Locate the cell with the specified text and output its [x, y] center coordinate. 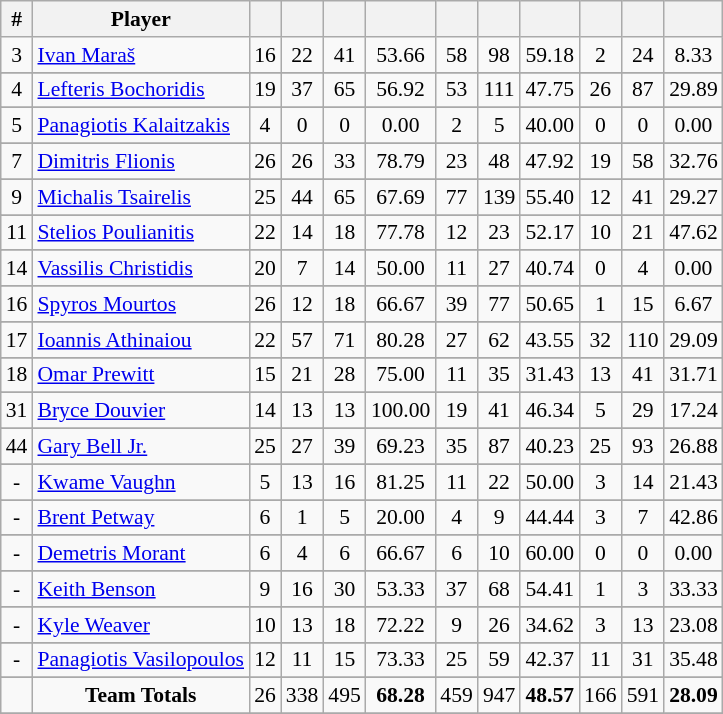
31.71 [694, 375]
Panagiotis Vasilopoulos [140, 660]
71 [344, 340]
20 [265, 269]
50.65 [550, 304]
6.67 [694, 304]
28 [344, 375]
Ioannis Athinaiou [140, 340]
67.69 [400, 197]
40.74 [550, 269]
55.40 [550, 197]
Michalis Tsairelis [140, 197]
29.89 [694, 90]
72.22 [400, 625]
42.37 [550, 660]
338 [302, 696]
47.62 [694, 233]
35.48 [694, 660]
459 [456, 696]
43.55 [550, 340]
60.00 [550, 554]
17 [17, 340]
47.92 [550, 162]
Panagiotis Kalaitzakis [140, 126]
52.17 [550, 233]
495 [344, 696]
30 [344, 589]
# [17, 19]
100.00 [400, 411]
Spyros Mourtos [140, 304]
53.33 [400, 589]
56.92 [400, 90]
21.43 [694, 482]
Keith Benson [140, 589]
44.44 [550, 518]
48.57 [550, 696]
75.00 [400, 375]
53 [456, 90]
59 [500, 660]
42.86 [694, 518]
78.79 [400, 162]
40.00 [550, 126]
Team Totals [140, 696]
29.09 [694, 340]
53.66 [400, 55]
93 [644, 447]
59.18 [550, 55]
Kwame Vaughn [140, 482]
Bryce Douvier [140, 411]
Stelios Poulianitis [140, 233]
69.23 [400, 447]
80.28 [400, 340]
110 [644, 340]
62 [500, 340]
23.08 [694, 625]
40.23 [550, 447]
20.00 [400, 518]
33 [344, 162]
8.33 [694, 55]
Demetris Morant [140, 554]
31.43 [550, 375]
111 [500, 90]
32.76 [694, 162]
29 [644, 411]
47.75 [550, 90]
68.28 [400, 696]
Gary Bell Jr. [140, 447]
139 [500, 197]
166 [600, 696]
77.78 [400, 233]
33.33 [694, 589]
947 [500, 696]
Vassilis Christidis [140, 269]
73.33 [400, 660]
591 [644, 696]
Ivan Maraš [140, 55]
29.27 [694, 197]
32 [600, 340]
98 [500, 55]
34.62 [550, 625]
57 [302, 340]
54.41 [550, 589]
Dimitris Flionis [140, 162]
17.24 [694, 411]
Player [140, 19]
28.09 [694, 696]
46.34 [550, 411]
26.88 [694, 447]
48 [500, 162]
Kyle Weaver [140, 625]
Omar Prewitt [140, 375]
81.25 [400, 482]
Brent Petway [140, 518]
Lefteris Bochoridis [140, 90]
68 [500, 589]
24 [644, 55]
